Search for the cell housing the specified text and yield its (X, Y) center coordinate. 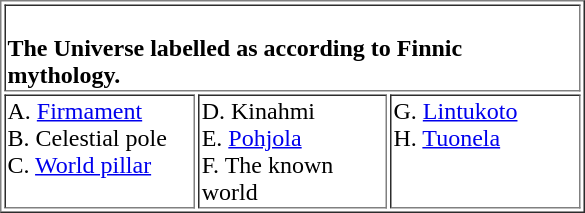
The Universe labelled as according to Finnic mythology. (292, 48)
D. KinahmiE. PohjolaF. The known world (294, 151)
A. FirmamentB. Celestial poleC. World pillar (100, 151)
G. LintukotoH. Tuonela (485, 151)
